Extract the (x, y) coordinate from the center of the cell holding the provided text.  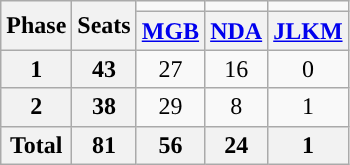
JLKM (308, 31)
2 (36, 107)
Phase (36, 26)
81 (104, 145)
43 (104, 69)
0 (308, 69)
38 (104, 107)
NDA (236, 31)
29 (170, 107)
8 (236, 107)
MGB (170, 31)
16 (236, 69)
24 (236, 145)
56 (170, 145)
Seats (104, 26)
Total (36, 145)
27 (170, 69)
